Output the (X, Y) coordinate of the center of the cell containing the given text.  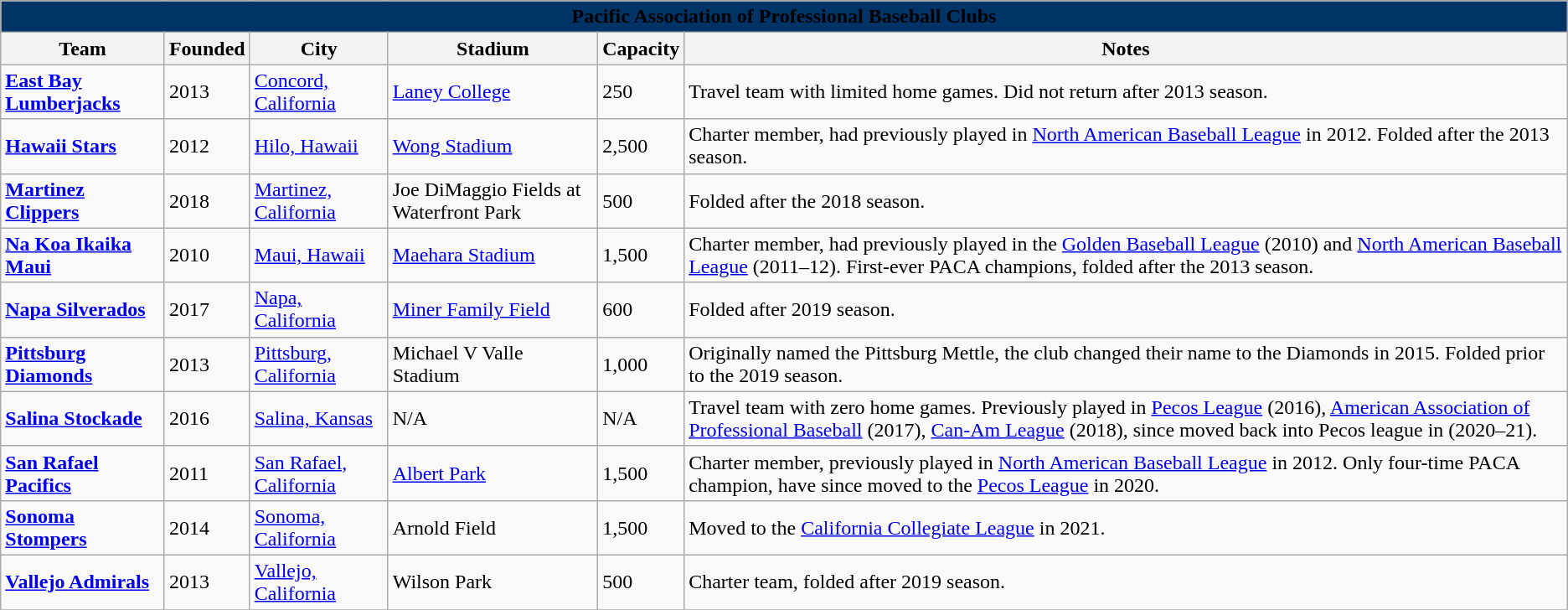
2010 (207, 255)
Pittsburg, California (318, 364)
Capacity (642, 49)
Concord, California (318, 92)
Hawaii Stars (83, 146)
2016 (207, 419)
Joe DiMaggio Fields at Waterfront Park (493, 201)
Sonoma Stompers (83, 528)
250 (642, 92)
2,500 (642, 146)
San Rafael, California (318, 473)
Pittsburg Diamonds (83, 364)
Folded after 2019 season. (1126, 310)
Moved to the California Collegiate League in 2021. (1126, 528)
Notes (1126, 49)
Originally named the Pittsburg Mettle, the club changed their name to the Diamonds in 2015. Folded prior to the 2019 season. (1126, 364)
Wong Stadium (493, 146)
East Bay Lumberjacks (83, 92)
Charter team, folded after 2019 season. (1126, 582)
600 (642, 310)
City (318, 49)
Napa Silverados (83, 310)
Vallejo, California (318, 582)
Travel team with limited home games. Did not return after 2013 season. (1126, 92)
Napa, California (318, 310)
1,000 (642, 364)
Salina, Kansas (318, 419)
2017 (207, 310)
2014 (207, 528)
2011 (207, 473)
Martinez Clippers (83, 201)
Vallejo Admirals (83, 582)
Salina Stockade (83, 419)
2012 (207, 146)
Pacific Association of Professional Baseball Clubs (784, 17)
Hilo, Hawaii (318, 146)
2018 (207, 201)
Wilson Park (493, 582)
Founded (207, 49)
Laney College (493, 92)
Team (83, 49)
Stadium (493, 49)
Maui, Hawaii (318, 255)
Folded after the 2018 season. (1126, 201)
Michael V Valle Stadium (493, 364)
Maehara Stadium (493, 255)
Na Koa Ikaika Maui (83, 255)
Charter member, had previously played in North American Baseball League in 2012. Folded after the 2013 season. (1126, 146)
Martinez, California (318, 201)
Sonoma, California (318, 528)
San Rafael Pacifics (83, 473)
Albert Park (493, 473)
Arnold Field (493, 528)
Miner Family Field (493, 310)
